Scan for the cell matching the given text and deliver its (x, y) coordinate at center. 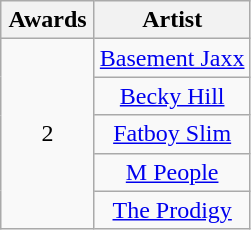
Becky Hill (172, 96)
Awards (48, 20)
The Prodigy (172, 210)
Fatboy Slim (172, 134)
2 (48, 134)
M People (172, 172)
Basement Jaxx (172, 58)
Artist (172, 20)
